Find where the given text appears and provide that cell's center as [X, Y] coordinate. 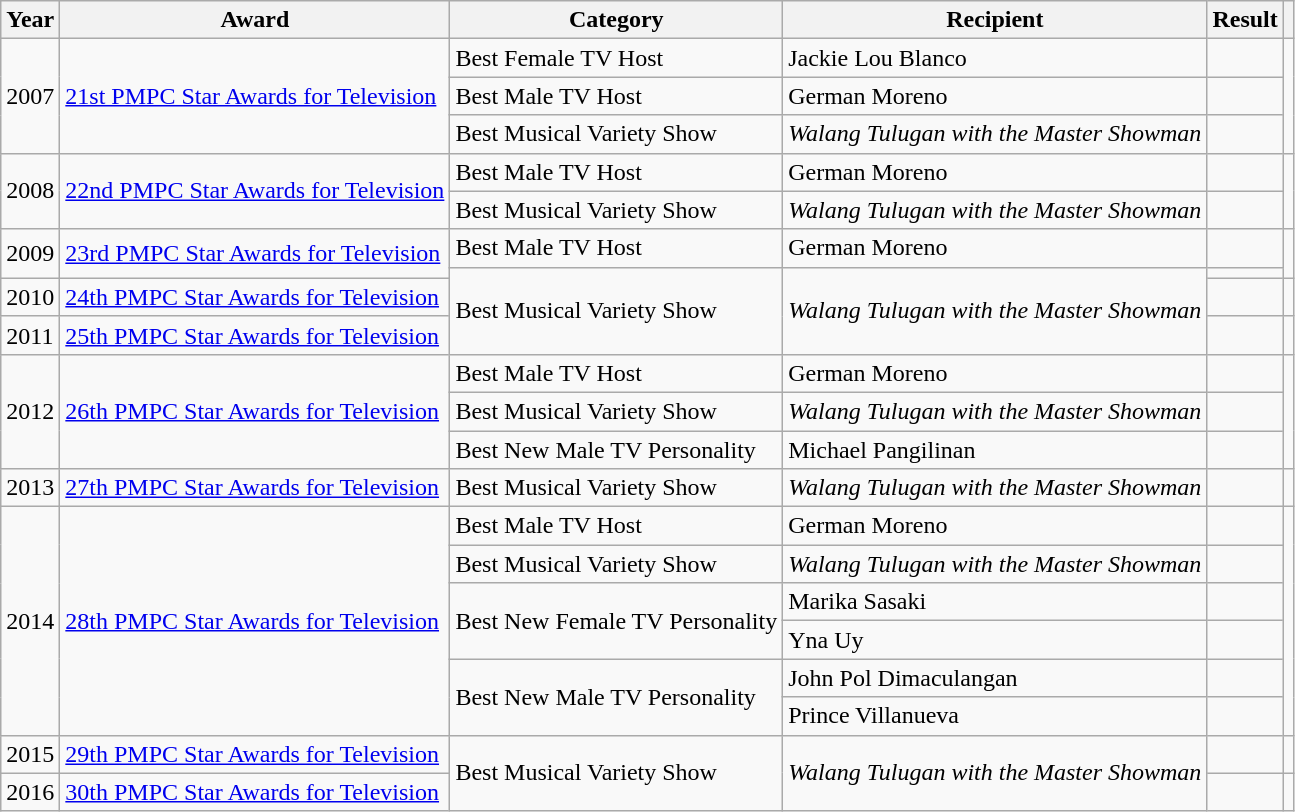
Prince Villanueva [995, 716]
2008 [30, 191]
21st PMPC Star Awards for Television [255, 96]
Marika Sasaki [995, 602]
2011 [30, 335]
Result [1245, 20]
John Pol Dimaculangan [995, 678]
25th PMPC Star Awards for Television [255, 335]
30th PMPC Star Awards for Television [255, 792]
Award [255, 20]
2010 [30, 297]
Best Female TV Host [616, 58]
Michael Pangilinan [995, 449]
28th PMPC Star Awards for Television [255, 621]
Recipient [995, 20]
2016 [30, 792]
24th PMPC Star Awards for Television [255, 297]
Yna Uy [995, 640]
29th PMPC Star Awards for Television [255, 754]
2009 [30, 254]
27th PMPC Star Awards for Television [255, 488]
23rd PMPC Star Awards for Television [255, 254]
Year [30, 20]
2015 [30, 754]
2007 [30, 96]
2013 [30, 488]
26th PMPC Star Awards for Television [255, 411]
Category [616, 20]
Best New Female TV Personality [616, 621]
2014 [30, 621]
Jackie Lou Blanco [995, 58]
22nd PMPC Star Awards for Television [255, 191]
2012 [30, 411]
